Return (X, Y) of the center of cell containing provided text 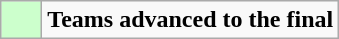
Teams advanced to the final (190, 20)
